Extract the (X, Y) coordinate from the center of the cell holding the provided text.  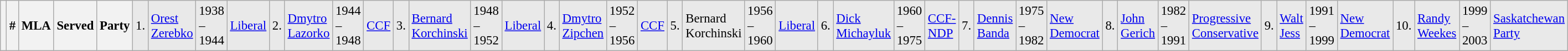
Saskatchewan Party (1529, 26)
5. (675, 26)
1999 – 2003 (1475, 26)
7. (967, 26)
Dick Michayluk (864, 26)
1948 – 1952 (486, 26)
CCF-NDP (942, 26)
# (12, 26)
1938 – 1944 (212, 26)
9. (1269, 26)
1975 – 1982 (1031, 26)
1956 – 1960 (760, 26)
Progressive Conservative (1226, 26)
John Gerich (1138, 26)
2. (277, 26)
1982 – 1991 (1173, 26)
Party (115, 26)
8. (1110, 26)
1944 – 1948 (348, 26)
4. (552, 26)
1991 – 1999 (1322, 26)
MLA (36, 26)
Randy Weekes (1437, 26)
Served (75, 26)
3. (401, 26)
Orest Zerebko (172, 26)
Walt Jess (1291, 26)
1. (141, 26)
10. (1404, 26)
Dennis Banda (994, 26)
Dmytro Lazorko (309, 26)
1960 – 1975 (909, 26)
1952 – 1956 (622, 26)
6. (826, 26)
Dmytro Zipchen (582, 26)
